Pinpoint the cell where the given text exists, returning its (x, y) midpoint coordinate. 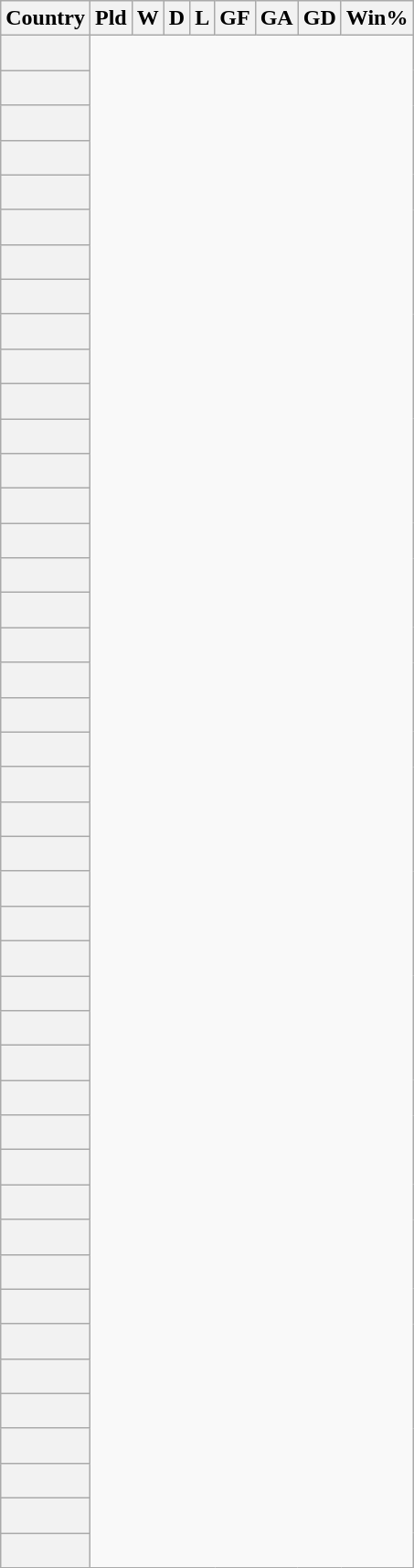
L (203, 18)
W (148, 18)
Pld (111, 18)
GF (235, 18)
GD (320, 18)
D (176, 18)
Country (46, 18)
Win% (377, 18)
GA (276, 18)
